Determine the [X, Y] coordinate at the center of the cell enclosing the given text.  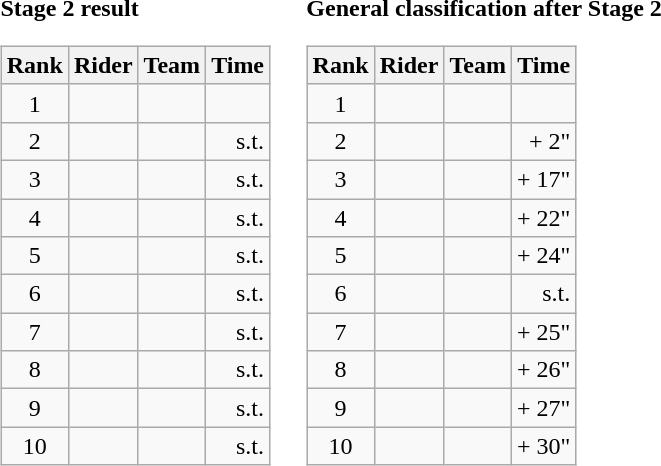
+ 27" [543, 408]
+ 2" [543, 141]
+ 25" [543, 332]
+ 24" [543, 256]
+ 26" [543, 370]
+ 17" [543, 179]
+ 30" [543, 446]
+ 22" [543, 217]
